Return (x, y) of the center of cell containing provided text 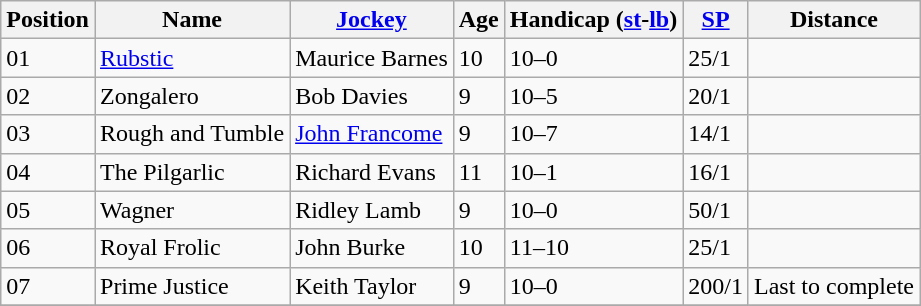
02 (48, 96)
01 (48, 58)
10–7 (593, 134)
Zongalero (192, 96)
10–5 (593, 96)
Bob Davies (372, 96)
16/1 (716, 172)
03 (48, 134)
Distance (834, 20)
10–1 (593, 172)
Richard Evans (372, 172)
Keith Taylor (372, 286)
200/1 (716, 286)
07 (48, 286)
Name (192, 20)
Wagner (192, 210)
Rubstic (192, 58)
Prime Justice (192, 286)
Ridley Lamb (372, 210)
06 (48, 248)
04 (48, 172)
Handicap (st-lb) (593, 20)
Jockey (372, 20)
11 (478, 172)
SP (716, 20)
Rough and Tumble (192, 134)
05 (48, 210)
The Pilgarlic (192, 172)
Maurice Barnes (372, 58)
14/1 (716, 134)
20/1 (716, 96)
11–10 (593, 248)
John Burke (372, 248)
Royal Frolic (192, 248)
50/1 (716, 210)
Last to complete (834, 286)
John Francome (372, 134)
Position (48, 20)
Age (478, 20)
